Return the (X, Y) coordinate for the center point of the cell that contains the specified text.  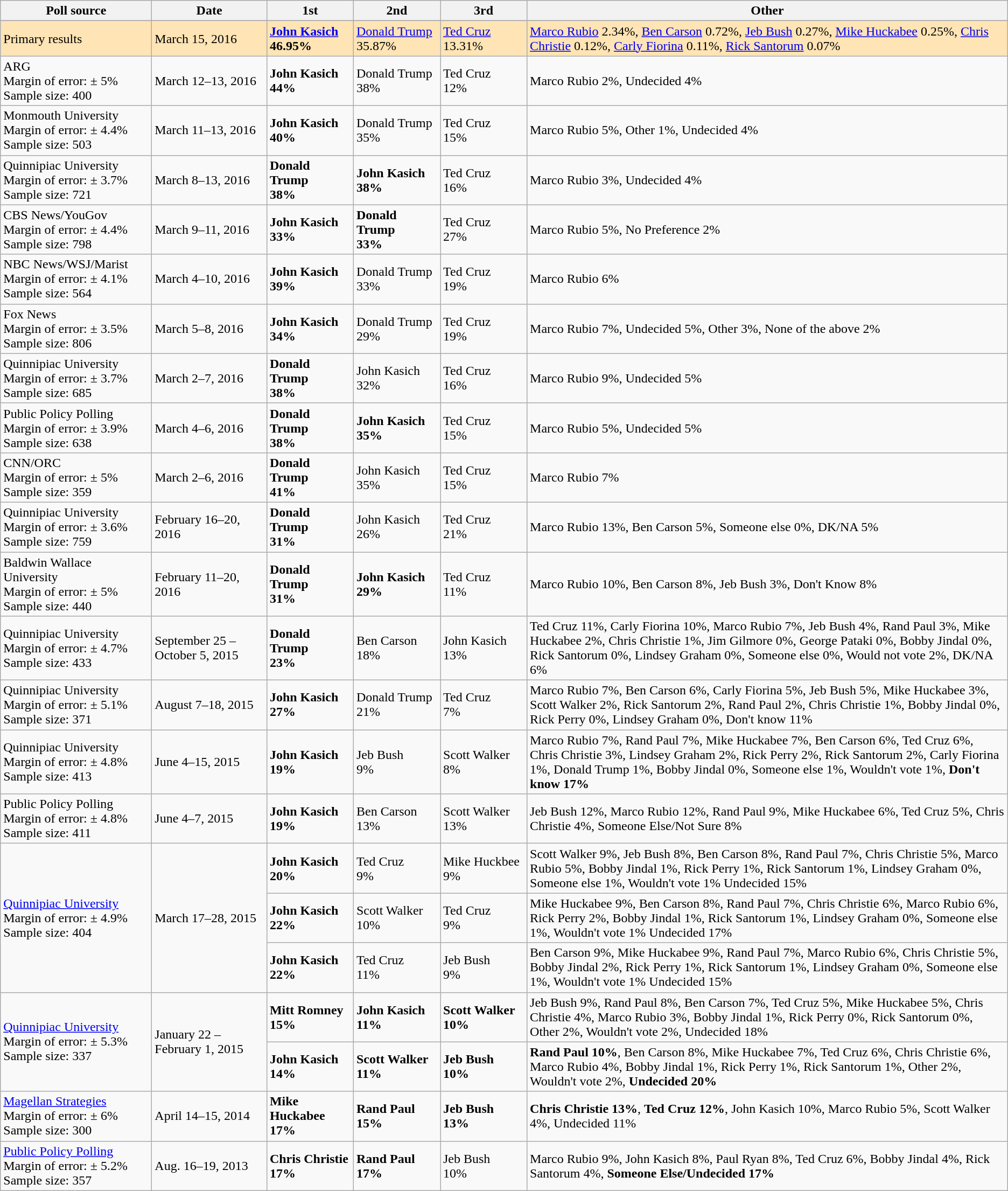
Ted Cruz7% (484, 705)
March 4–10, 2016 (209, 279)
Marco Rubio 3%, Undecided 4% (768, 180)
Marco Rubio 9%, Undecided 5% (768, 378)
Donald Trump35% (396, 130)
Chris Christie17% (310, 1166)
CBS News/YouGovMargin of error: ± 4.4% Sample size: 798 (76, 229)
March 15, 2016 (209, 39)
June 4–15, 2015 (209, 762)
John Kasich46.95% (310, 39)
March 5–8, 2016 (209, 329)
Quinnipiac UniversityMargin of error: ± 3.7% Sample size: 721 (76, 180)
March 2–7, 2016 (209, 378)
John Kasich40% (310, 130)
March 4–6, 2016 (209, 428)
April 14–15, 2014 (209, 1116)
Donald Trump35.87% (396, 39)
Ted Cruz13.31% (484, 39)
Quinnipiac UniversityMargin of error: ± 4.8% Sample size: 413 (76, 762)
February 16–20, 2016 (209, 527)
Scott Walker13% (484, 819)
Fox NewsMargin of error: ± 3.5% Sample size: 806 (76, 329)
John Kasich32% (396, 378)
Primary results (76, 39)
Marco Rubio 7%, Undecided 5%, Other 3%, None of the above 2% (768, 329)
March 11–13, 2016 (209, 130)
March 2–6, 2016 (209, 477)
Mitt Romney15% (310, 1017)
Mike Huckbee9% (484, 868)
Monmouth UniversityMargin of error: ± 4.4% Sample size: 503 (76, 130)
August 7–18, 2015 (209, 705)
Scott Walker8% (484, 762)
June 4–7, 2015 (209, 819)
Quinnipiac UniversityMargin of error: ± 4.9% Sample size: 404 (76, 918)
Ted Cruz21% (484, 527)
January 22 – February 1, 2015 (209, 1042)
John Kasich29% (396, 584)
Rand Paul15% (396, 1116)
Donald Trump41% (310, 477)
John Kasich34% (310, 329)
John Kasich27% (310, 705)
Baldwin Wallace UniversityMargin of error: ± 5% Sample size: 440 (76, 584)
1st (310, 11)
March 9–11, 2016 (209, 229)
Magellan StrategiesMargin of error: ± 6% Sample size: 300 (76, 1116)
Scott Walker11% (396, 1067)
3rd (484, 11)
ARGMargin of error: ± 5% Sample size: 400 (76, 81)
Aug. 16–19, 2013 (209, 1166)
Chris Christie 13%, Ted Cruz 12%, John Kasich 10%, Marco Rubio 5%, Scott Walker 4%, Undecided 11% (768, 1116)
Marco Rubio 5%, Undecided 5% (768, 428)
Ted Cruz27% (484, 229)
Marco Rubio 7% (768, 477)
Other (768, 11)
Date (209, 11)
Ben Carson18% (396, 649)
Donald Trump23% (310, 649)
2nd (396, 11)
John Kasich44% (310, 81)
Quinnipiac UniversityMargin of error: ± 5.3% Sample size: 337 (76, 1042)
Rand Paul17% (396, 1166)
Marco Rubio 9%, John Kasich 8%, Paul Ryan 8%, Ted Cruz 6%, Bobby Jindal 4%, Rick Santorum 4%, Someone Else/Undecided 17% (768, 1166)
Quinnipiac UniversityMargin of error: ± 3.6% Sample size: 759 (76, 527)
Poll source (76, 11)
Marco Rubio 2.34%, Ben Carson 0.72%, Jeb Bush 0.27%, Mike Huckabee 0.25%, Chris Christie 0.12%, Carly Fiorina 0.11%, Rick Santorum 0.07% (768, 39)
Marco Rubio 2%, Undecided 4% (768, 81)
March 8–13, 2016 (209, 180)
Marco Rubio 6% (768, 279)
March 12–13, 2016 (209, 81)
February 11–20, 2016 (209, 584)
John Kasich33% (310, 229)
John Kasich20% (310, 868)
Donald Trump21% (396, 705)
John Kasich11% (396, 1017)
March 17–28, 2015 (209, 918)
Quinnipiac UniversityMargin of error: ± 5.1% Sample size: 371 (76, 705)
Donald Trump29% (396, 329)
John Kasich38% (396, 180)
John Kasich14% (310, 1067)
Ted Cruz12% (484, 81)
John Kasich39% (310, 279)
Jeb Bush 12%, Marco Rubio 12%, Rand Paul 9%, Mike Huckabee 6%, Ted Cruz 5%, Chris Christie 4%, Someone Else/Not Sure 8% (768, 819)
Mike Huckabee17% (310, 1116)
September 25 – October 5, 2015 (209, 649)
Public Policy PollingMargin of error: ± 3.9% Sample size: 638 (76, 428)
Quinnipiac UniversityMargin of error: ± 4.7% Sample size: 433 (76, 649)
Ben Carson13% (396, 819)
NBC News/WSJ/MaristMargin of error: ± 4.1% Sample size: 564 (76, 279)
John Kasich26% (396, 527)
Public Policy PollingMargin of error: ± 4.8% Sample size: 411 (76, 819)
Marco Rubio 5%, No Preference 2% (768, 229)
Quinnipiac UniversityMargin of error: ± 3.7% Sample size: 685 (76, 378)
Marco Rubio 13%, Ben Carson 5%, Someone else 0%, DK/NA 5% (768, 527)
Marco Rubio 10%, Ben Carson 8%, Jeb Bush 3%, Don't Know 8% (768, 584)
CNN/ORCMargin of error: ± 5% Sample size: 359 (76, 477)
Jeb Bush13% (484, 1116)
John Kasich13% (484, 649)
Marco Rubio 5%, Other 1%, Undecided 4% (768, 130)
Public Policy PollingMargin of error: ± 5.2% Sample size: 357 (76, 1166)
